Detect which cell encompasses the target text, then output its [X, Y] center coordinate. 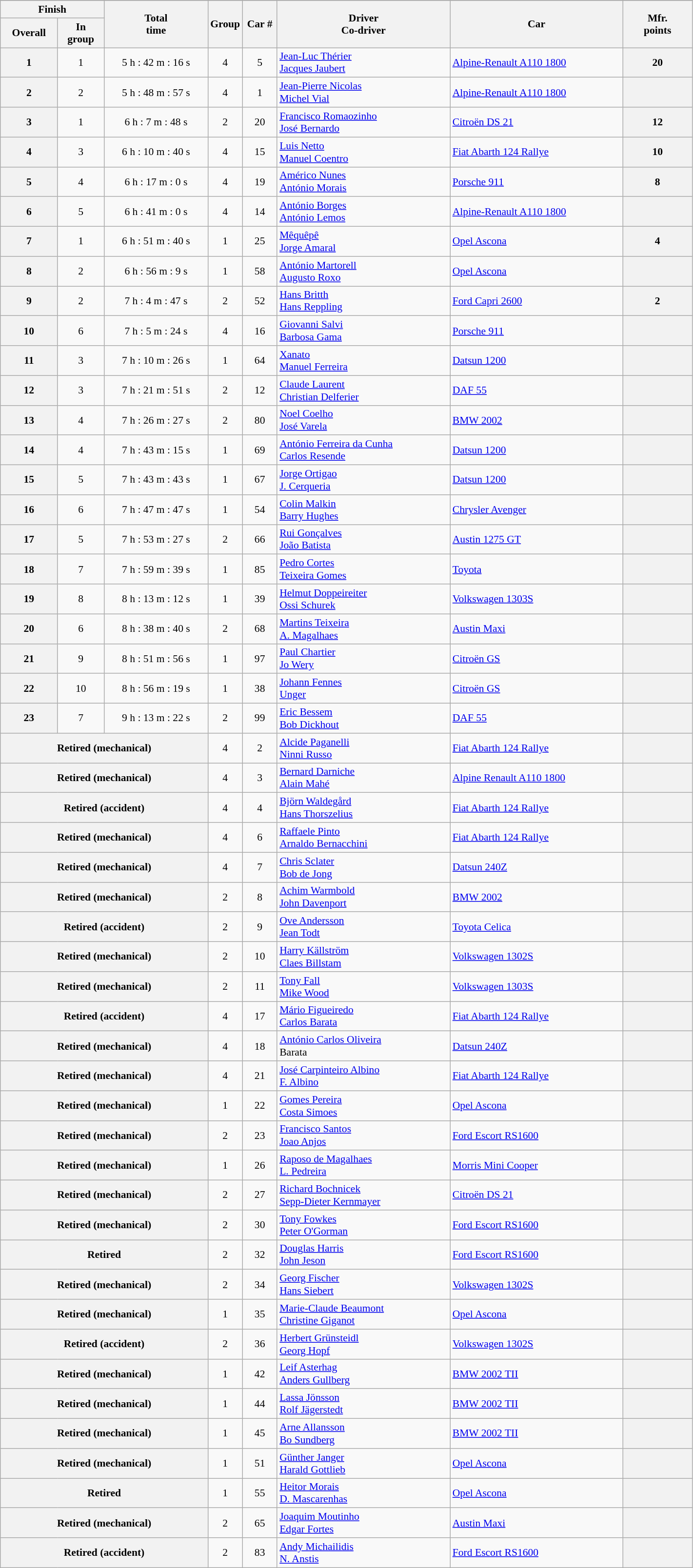
58 [259, 271]
Gomes Pereira Costa Simoes [364, 1106]
Mfr.points [657, 24]
6 h : 10 m : 40 s [156, 152]
Morris Mini Cooper [536, 1165]
Richard Bochnicek Sepp-Dieter Kernmayer [364, 1196]
Group [225, 24]
35 [259, 1314]
6 h : 41 m : 0 s [156, 212]
Luis Netto Manuel Coentro [364, 152]
5 h : 42 m : 16 s [156, 62]
83 [259, 1552]
6 h : 7 m : 48 s [156, 122]
António Carlos Oliveira Barata [364, 1046]
68 [259, 629]
Joaquim Moutinho Edgar Fortes [364, 1523]
Austin 1275 GT [536, 539]
Alpine Renault A110 1800 [536, 778]
Ford Capri 2600 [536, 301]
8 h : 38 m : 40 s [156, 629]
Ingroup [81, 33]
António Ferreira da Cunha Carlos Resende [364, 451]
Toyota [536, 569]
5 h : 48 m : 57 s [156, 93]
42 [259, 1374]
Marie-Claude Beaumont Christine Giganot [364, 1314]
Giovanni Salvi Barbosa Gama [364, 331]
DriverCo-driver [364, 24]
Tony Fowkes Peter O'Gorman [364, 1225]
6 h : 17 m : 0 s [156, 181]
Totaltime [156, 24]
Hans Britth Hans Reppling [364, 301]
Américo Nunes António Morais [364, 181]
32 [259, 1255]
Achim Warmbold John Davenport [364, 897]
30 [259, 1225]
8 h : 51 m : 56 s [156, 658]
7 h : 21 m : 51 s [156, 390]
55 [259, 1493]
Douglas Harris John Jeson [364, 1255]
6 h : 56 m : 9 s [156, 271]
Paul Chartier Jo Wery [364, 658]
Chrysler Avenger [536, 510]
13 [29, 420]
Overall [29, 33]
44 [259, 1404]
Finish [53, 9]
7 h : 10 m : 26 s [156, 361]
Ove Andersson Jean Todt [364, 927]
7 h : 26 m : 27 s [156, 420]
Chris Sclater Bob de Jong [364, 867]
6 h : 51 m : 40 s [156, 242]
9 h : 13 m : 22 s [156, 719]
Helmut Doppeireiter Ossi Schurek [364, 599]
Björn Waldegård Hans Thorszelius [364, 807]
38 [259, 688]
Colin Malkin Barry Hughes [364, 510]
36 [259, 1344]
45 [259, 1433]
65 [259, 1523]
António Martorell Augusto Roxo [364, 271]
Car [536, 24]
Claude Laurent Christian Delferier [364, 390]
Georg Fischer Hans Siebert [364, 1284]
Martins Teixeira A. Magalhaes [364, 629]
66 [259, 539]
64 [259, 361]
7 h : 43 m : 15 s [156, 451]
Andy Michailidis N. Anstis [364, 1552]
7 h : 53 m : 27 s [156, 539]
José Carpinteiro Albino F. Albino [364, 1076]
7 h : 59 m : 39 s [156, 569]
Francisco Santos Joao Anjos [364, 1135]
Raposo de Magalhaes L. Pedreira [364, 1165]
Xanato Manuel Ferreira [364, 361]
39 [259, 599]
Tony Fall Mike Wood [364, 987]
Jean-Pierre Nicolas Michel Vial [364, 93]
67 [259, 480]
8 h : 56 m : 19 s [156, 688]
Toyota Celica [536, 927]
Rui Gonçalves João Batista [364, 539]
António Borges António Lemos [364, 212]
85 [259, 569]
Harry Källström Claes Billstam [364, 957]
Mêquêpê Jorge Amaral [364, 242]
7 h : 47 m : 47 s [156, 510]
97 [259, 658]
Jean-Luc Thérier Jacques Jaubert [364, 62]
Mário Figueiredo Carlos Barata [364, 1016]
99 [259, 719]
Car # [259, 24]
8 h : 13 m : 12 s [156, 599]
54 [259, 510]
Francisco Romaozinho José Bernardo [364, 122]
7 h : 5 m : 24 s [156, 331]
Jorge Ortigao J. Cerqueria [364, 480]
Raffaele Pinto Arnaldo Bernacchini [364, 838]
52 [259, 301]
Johann Fennes Unger [364, 688]
26 [259, 1165]
Eric Bessem Bob Dickhout [364, 719]
Heitor Morais D. Mascarenhas [364, 1493]
34 [259, 1284]
25 [259, 242]
80 [259, 420]
69 [259, 451]
Lassa Jönsson Rolf Jägerstedt [364, 1404]
Arne Allansson Bo Sundberg [364, 1433]
51 [259, 1464]
Noel Coelho José Varela [364, 420]
7 h : 43 m : 43 s [156, 480]
Pedro Cortes Teixeira Gomes [364, 569]
Herbert Grünsteidl Georg Hopf [364, 1344]
Günther Janger Harald Gottlieb [364, 1464]
Alcide Paganelli Ninni Russo [364, 748]
Leif Asterhag Anders Gullberg [364, 1374]
Bernard Darniche Alain Mahé [364, 778]
27 [259, 1196]
7 h : 4 m : 47 s [156, 301]
